For the text-containing cell, return its midpoint in [X, Y] coordinate format. 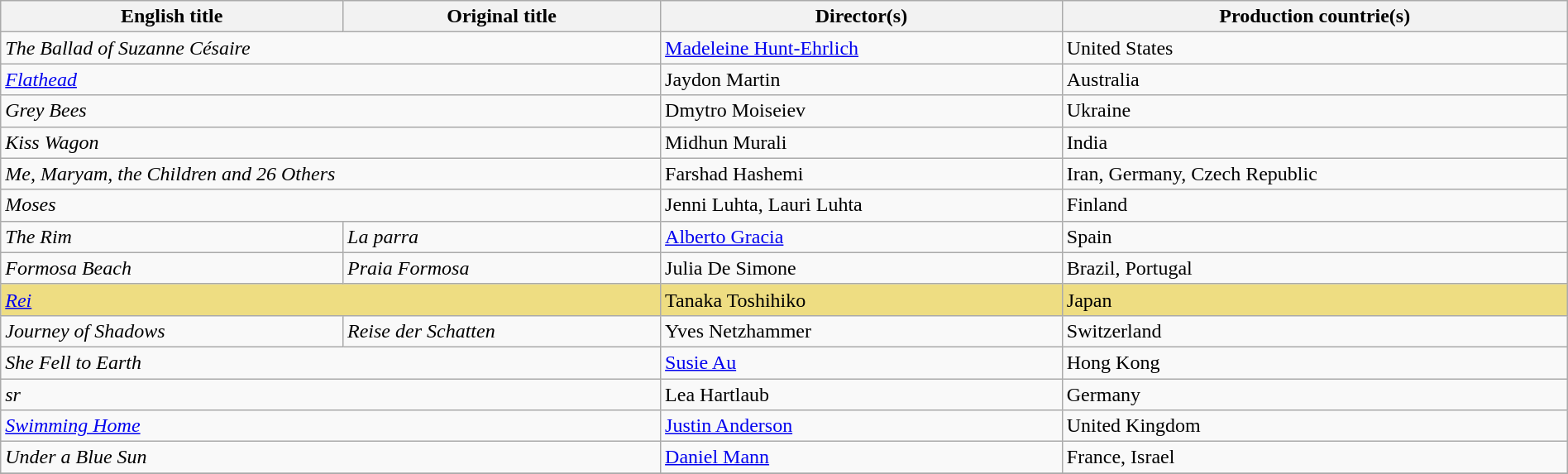
Spain [1315, 237]
India [1315, 142]
Yves Netzhammer [862, 331]
The Ballad of Suzanne Césaire [331, 48]
Reise der Schatten [502, 331]
La parra [502, 237]
Australia [1315, 79]
Midhun Murali [862, 142]
Alberto Gracia [862, 237]
Rei [331, 299]
Switzerland [1315, 331]
Formosa Beach [172, 268]
Japan [1315, 299]
Germany [1315, 395]
Brazil, Portugal [1315, 268]
Director(s) [862, 17]
Moses [331, 205]
Lea Hartlaub [862, 395]
Julia De Simone [862, 268]
Journey of Shadows [172, 331]
Farshad Hashemi [862, 174]
Ukraine [1315, 111]
Daniel Mann [862, 457]
United States [1315, 48]
Me, Maryam, the Children and 26 Others [331, 174]
English title [172, 17]
Original title [502, 17]
Madeleine Hunt-Ehrlich [862, 48]
Finland [1315, 205]
Praia Formosa [502, 268]
Jaydon Martin [862, 79]
sr [331, 395]
Tanaka Toshihiko [862, 299]
Dmytro Moiseiev [862, 111]
United Kingdom [1315, 426]
Grey Bees [331, 111]
Susie Au [862, 362]
Justin Anderson [862, 426]
Hong Kong [1315, 362]
Jenni Luhta, Lauri Luhta [862, 205]
Under a Blue Sun [331, 457]
France, Israel [1315, 457]
Production countrie(s) [1315, 17]
Swimming Home [331, 426]
Kiss Wagon [331, 142]
The Rim [172, 237]
Iran, Germany, Czech Republic [1315, 174]
Flathead [331, 79]
She Fell to Earth [331, 362]
